Provide the (X, Y) coordinate of the cell's center where the given text is located.  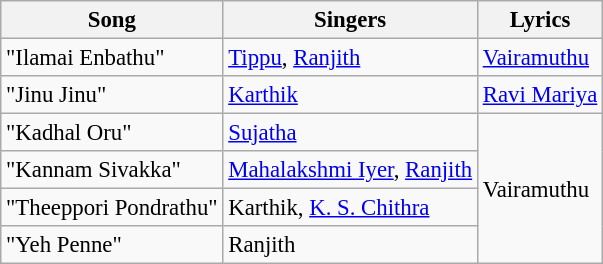
Lyrics (540, 20)
"Theeppori Pondrathu" (112, 208)
"Yeh Penne" (112, 245)
"Kadhal Oru" (112, 133)
Sujatha (350, 133)
Karthik, K. S. Chithra (350, 208)
Karthik (350, 95)
Singers (350, 20)
"Jinu Jinu" (112, 95)
Tippu, Ranjith (350, 58)
Mahalakshmi Iyer, Ranjith (350, 170)
Song (112, 20)
"Kannam Sivakka" (112, 170)
Ravi Mariya (540, 95)
"Ilamai Enbathu" (112, 58)
Ranjith (350, 245)
